Pinpoint the cell where the given text exists, returning its [X, Y] midpoint coordinate. 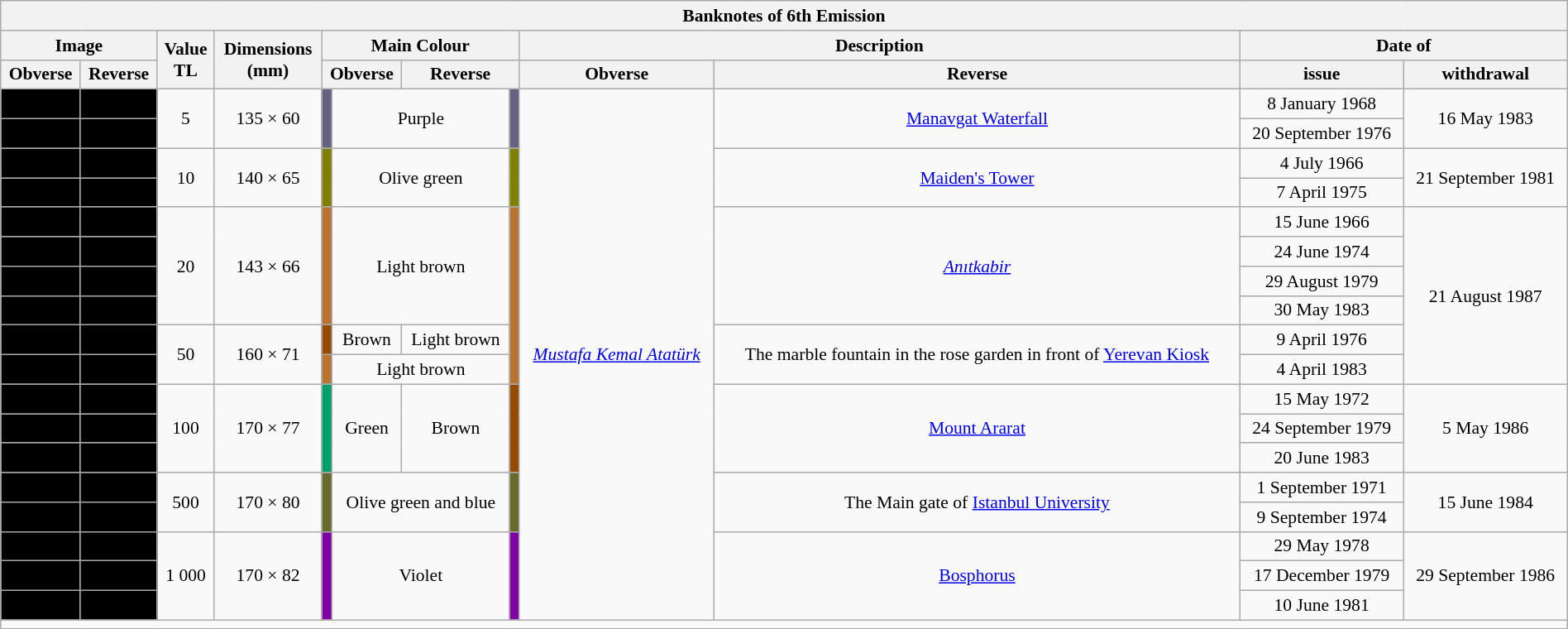
1 000 [185, 576]
Purple [420, 119]
Banknotes of 6th Emission [784, 16]
20 June 1983 [1322, 459]
Date of [1403, 46]
29 May 1978 [1322, 546]
143 × 66 [268, 266]
170 × 77 [268, 429]
24 June 1974 [1322, 252]
20 [185, 266]
The Main gate of Istanbul University [978, 502]
7 April 1975 [1322, 193]
160 × 71 [268, 354]
The marble fountain in the rose garden in front of Yerevan Kiosk [978, 354]
9 April 1976 [1322, 340]
Image [79, 46]
Maiden's Tower [978, 177]
Anıtkabir [978, 266]
500 [185, 502]
Violet [420, 576]
issue [1322, 74]
1 September 1971 [1322, 487]
140 × 65 [268, 177]
Mustafa Kemal Atatürk [617, 354]
5 May 1986 [1485, 429]
5 [185, 119]
withdrawal [1485, 74]
Bosphorus [978, 576]
Olive green and blue [420, 502]
15 June 1984 [1485, 502]
170 × 80 [268, 502]
15 May 1972 [1322, 399]
20 September 1976 [1322, 134]
170 × 82 [268, 576]
Description [880, 46]
24 September 1979 [1322, 429]
Mount Ararat [978, 429]
30 May 1983 [1322, 310]
10 [185, 177]
15 June 1966 [1322, 223]
4 July 1966 [1322, 163]
Manavgat Waterfall [978, 119]
4 April 1983 [1322, 370]
Dimensions(mm) [268, 60]
21 September 1981 [1485, 177]
9 September 1974 [1322, 517]
Green [366, 429]
Olive green [420, 177]
16 May 1983 [1485, 119]
50 [185, 354]
8 January 1968 [1322, 104]
100 [185, 429]
17 December 1979 [1322, 576]
29 September 1986 [1485, 576]
10 June 1981 [1322, 606]
135 × 60 [268, 119]
Main Colour [420, 46]
ValueTL [185, 60]
29 August 1979 [1322, 281]
21 August 1987 [1485, 296]
